For the text-containing cell, return its midpoint in (x, y) coordinate format. 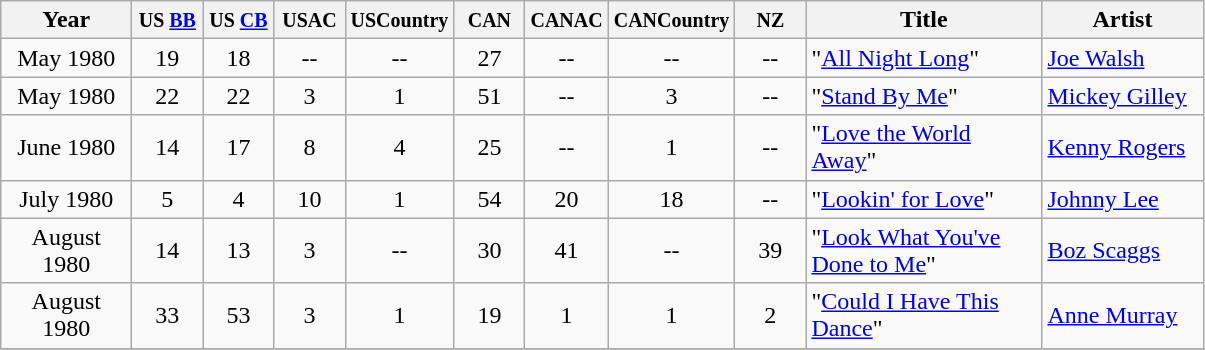
US BB (168, 20)
CAN (490, 20)
Mickey Gilley (1122, 96)
Joe Walsh (1122, 58)
2 (770, 316)
USCountry (400, 20)
54 (490, 199)
CANAC (566, 20)
"Could I Have This Dance" (924, 316)
39 (770, 250)
10 (310, 199)
"Look What You've Done to Me" (924, 250)
41 (566, 250)
"Love the World Away" (924, 148)
5 (168, 199)
"Lookin' for Love" (924, 199)
"Stand By Me" (924, 96)
27 (490, 58)
Johnny Lee (1122, 199)
June 1980 (66, 148)
July 1980 (66, 199)
Anne Murray (1122, 316)
Artist (1122, 20)
NZ (770, 20)
33 (168, 316)
CANCountry (672, 20)
USAC (310, 20)
17 (238, 148)
8 (310, 148)
US CB (238, 20)
53 (238, 316)
51 (490, 96)
Boz Scaggs (1122, 250)
25 (490, 148)
Year (66, 20)
Title (924, 20)
"All Night Long" (924, 58)
13 (238, 250)
Kenny Rogers (1122, 148)
30 (490, 250)
20 (566, 199)
